For the text-containing cell, return its midpoint in (x, y) coordinate format. 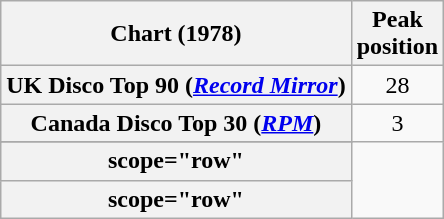
Chart (1978) (176, 34)
Canada Disco Top 30 (RPM) (176, 123)
Peakposition (397, 34)
3 (397, 123)
UK Disco Top 90 (Record Mirror) (176, 85)
28 (397, 85)
